Determine the [X, Y] coordinate at the center of the cell enclosing the given text.  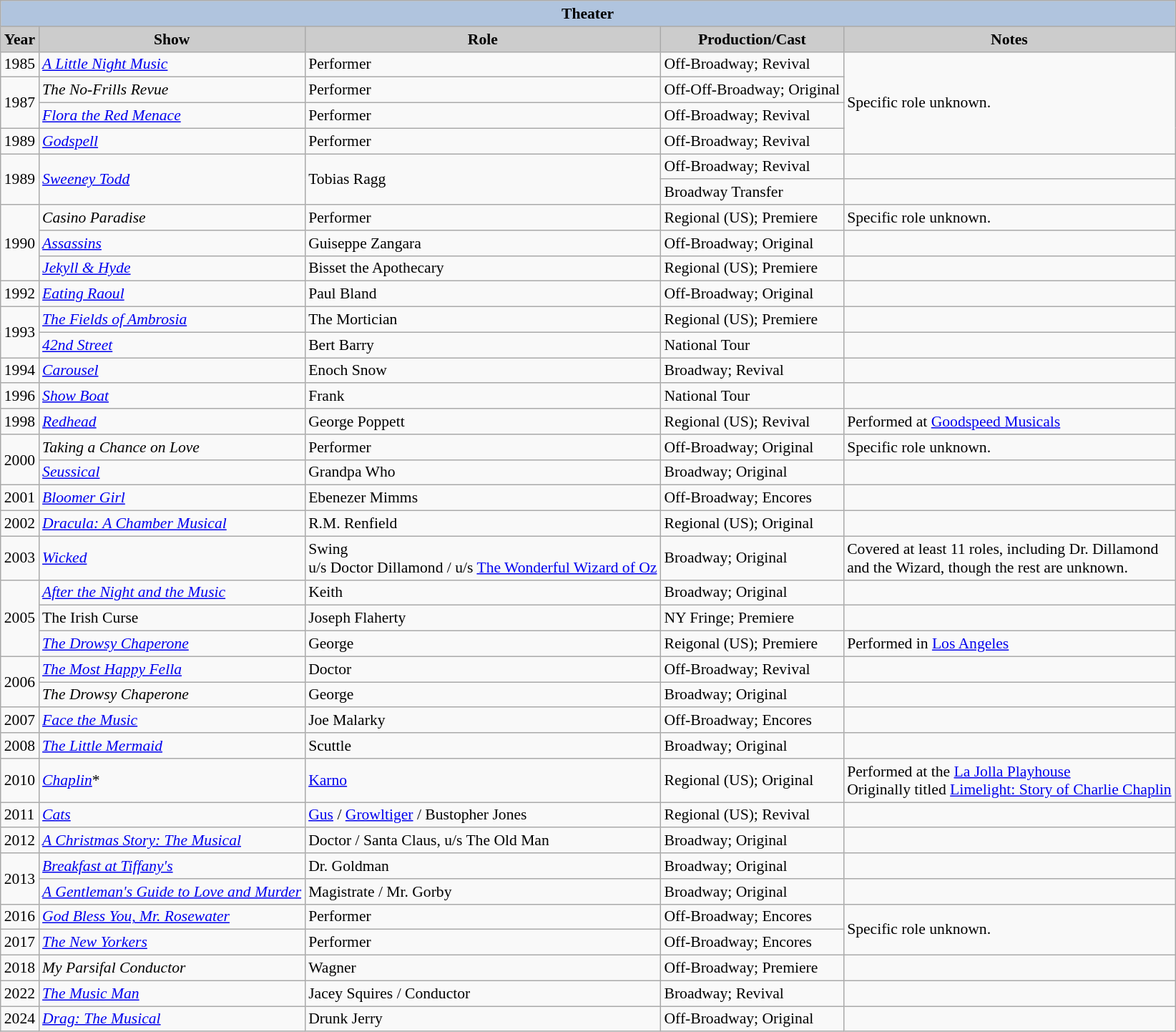
Frank [482, 396]
2003 [20, 558]
Covered at least 11 roles, including Dr. Dillamondand the Wizard, though the rest are unknown. [1009, 558]
Notes [1009, 39]
Magistrate / Mr. Gorby [482, 892]
The Little Mermaid [172, 746]
Role [482, 39]
2010 [20, 780]
Tobias Ragg [482, 179]
Jacey Squires / Conductor [482, 993]
Eating Raoul [172, 294]
Dracula: A Chamber Musical [172, 524]
Keith [482, 593]
Grandpa Who [482, 472]
Broadway Transfer [752, 193]
Cats [172, 815]
1996 [20, 396]
Wagner [482, 968]
A Little Night Music [172, 64]
Taking a Chance on Love [172, 447]
2002 [20, 524]
2008 [20, 746]
After the Night and the Music [172, 593]
The No-Frills Revue [172, 90]
Year [20, 39]
Performed in Los Angeles [1009, 644]
Bert Barry [482, 345]
1985 [20, 64]
The Music Man [172, 993]
Reigonal (US); Premiere [752, 644]
2012 [20, 841]
2016 [20, 917]
2022 [20, 993]
2018 [20, 968]
George Poppett [482, 422]
Casino Paradise [172, 218]
Joe Malarky [482, 721]
Doctor / Santa Claus, u/s The Old Man [482, 841]
Off-Broadway; Premiere [752, 968]
Show Boat [172, 396]
2013 [20, 879]
Enoch Snow [482, 371]
Chaplin* [172, 780]
Scuttle [482, 746]
2011 [20, 815]
Godspell [172, 141]
Drunk Jerry [482, 1019]
Performed at Goodspeed Musicals [1009, 422]
Dr. Goldman [482, 866]
1990 [20, 243]
Wicked [172, 558]
Joseph Flaherty [482, 618]
42nd Street [172, 345]
Karno [482, 780]
2006 [20, 681]
Bisset the Apothecary [482, 268]
Doctor [482, 669]
2001 [20, 498]
Sweeney Todd [172, 179]
Seussical [172, 472]
Off-Off-Broadway; Original [752, 90]
Ebenezer Mimms [482, 498]
Breakfast at Tiffany's [172, 866]
A Gentleman's Guide to Love and Murder [172, 892]
2007 [20, 721]
Gus / Growltiger / Bustopher Jones [482, 815]
Assassins [172, 243]
Production/Cast [752, 39]
Show [172, 39]
1993 [20, 332]
The Irish Curse [172, 618]
The Mortician [482, 320]
The New Yorkers [172, 943]
2017 [20, 943]
1992 [20, 294]
2000 [20, 459]
The Most Happy Fella [172, 669]
Paul Bland [482, 294]
Theater [588, 14]
Flora the Red Menace [172, 116]
Swingu/s Doctor Dillamond / u/s The Wonderful Wizard of Oz [482, 558]
Redhead [172, 422]
1987 [20, 103]
R.M. Renfield [482, 524]
1994 [20, 371]
NY Fringe; Premiere [752, 618]
A Christmas Story: The Musical [172, 841]
Drag: The Musical [172, 1019]
1998 [20, 422]
The Fields of Ambrosia [172, 320]
Bloomer Girl [172, 498]
My Parsifal Conductor [172, 968]
God Bless You, Mr. Rosewater [172, 917]
2024 [20, 1019]
2005 [20, 618]
Face the Music [172, 721]
Guiseppe Zangara [482, 243]
Carousel [172, 371]
Performed at the La Jolla PlayhouseOriginally titled Limelight: Story of Charlie Chaplin [1009, 780]
Jekyll & Hyde [172, 268]
